Extract the (X, Y) coordinate from the center of the cell holding the provided text.  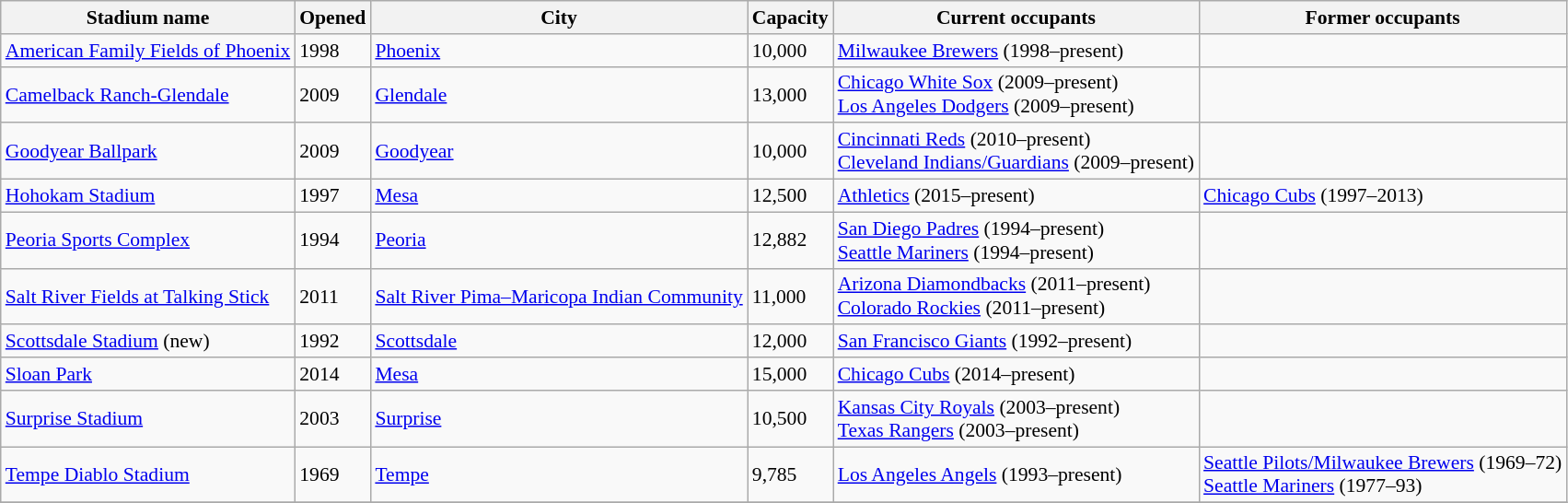
American Family Fields of Phoenix (148, 51)
12,000 (790, 342)
1998 (332, 51)
Peoria (558, 240)
12,500 (790, 196)
Los Angeles Angels (1993–present) (1016, 475)
San Francisco Giants (1992–present) (1016, 342)
Hohokam Stadium (148, 196)
San Diego Padres (1994–present)Seattle Mariners (1994–present) (1016, 240)
Arizona Diamondbacks (2011–present)Colorado Rockies (2011–present) (1016, 297)
Surprise Stadium (148, 418)
Former occupants (1383, 18)
Scottsdale (558, 342)
Tempe (558, 475)
Scottsdale Stadium (new) (148, 342)
Phoenix (558, 51)
2011 (332, 297)
Capacity (790, 18)
City (558, 18)
Chicago White Sox (2009–present)Los Angeles Dodgers (2009–present) (1016, 94)
12,882 (790, 240)
Salt River Fields at Talking Stick (148, 297)
2003 (332, 418)
2014 (332, 374)
Sloan Park (148, 374)
1992 (332, 342)
13,000 (790, 94)
Kansas City Royals (2003–present)Texas Rangers (2003–present) (1016, 418)
Tempe Diablo Stadium (148, 475)
1997 (332, 196)
11,000 (790, 297)
Stadium name (148, 18)
Peoria Sports Complex (148, 240)
9,785 (790, 475)
15,000 (790, 374)
Current occupants (1016, 18)
Cincinnati Reds (2010–present)Cleveland Indians/Guardians (2009–present) (1016, 151)
Glendale (558, 94)
Chicago Cubs (2014–present) (1016, 374)
Camelback Ranch-Glendale (148, 94)
1994 (332, 240)
Chicago Cubs (1997–2013) (1383, 196)
Surprise (558, 418)
Athletics (2015–present) (1016, 196)
Milwaukee Brewers (1998–present) (1016, 51)
1969 (332, 475)
Seattle Pilots/Milwaukee Brewers (1969–72)Seattle Mariners (1977–93) (1383, 475)
Opened (332, 18)
Goodyear Ballpark (148, 151)
Salt River Pima–Maricopa Indian Community (558, 297)
10,500 (790, 418)
Goodyear (558, 151)
